Scan for the cell matching the given text and deliver its (x, y) coordinate at center. 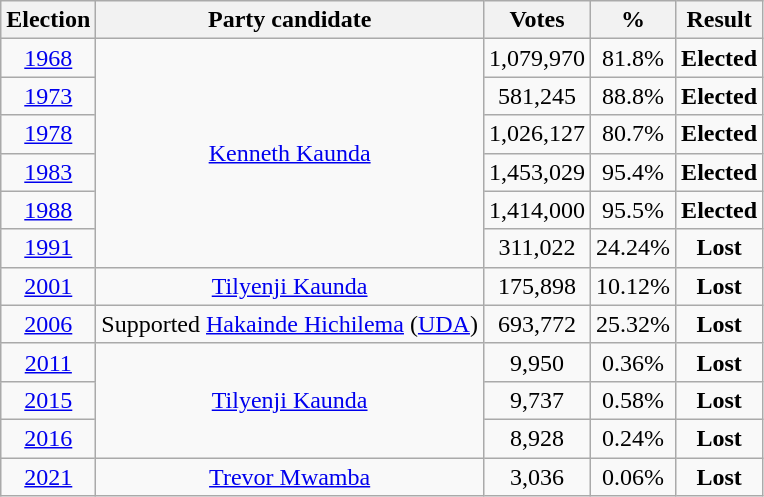
9,950 (536, 362)
Election (48, 20)
0.58% (634, 400)
% (634, 20)
1,026,127 (536, 134)
1,414,000 (536, 210)
88.8% (634, 96)
Kenneth Kaunda (290, 153)
0.06% (634, 477)
1,079,970 (536, 58)
1968 (48, 58)
175,898 (536, 286)
2016 (48, 438)
2001 (48, 286)
80.7% (634, 134)
10.12% (634, 286)
693,772 (536, 324)
2021 (48, 477)
2015 (48, 400)
3,036 (536, 477)
2006 (48, 324)
581,245 (536, 96)
Result (720, 20)
95.5% (634, 210)
81.8% (634, 58)
1983 (48, 172)
1991 (48, 248)
1988 (48, 210)
24.24% (634, 248)
95.4% (634, 172)
8,928 (536, 438)
25.32% (634, 324)
0.36% (634, 362)
311,022 (536, 248)
1978 (48, 134)
9,737 (536, 400)
Votes (536, 20)
Party candidate (290, 20)
2011 (48, 362)
1,453,029 (536, 172)
Supported Hakainde Hichilema (UDA) (290, 324)
0.24% (634, 438)
1973 (48, 96)
Trevor Mwamba (290, 477)
